Identify which cell holds the provided text, then report its (X, Y) central coordinate. 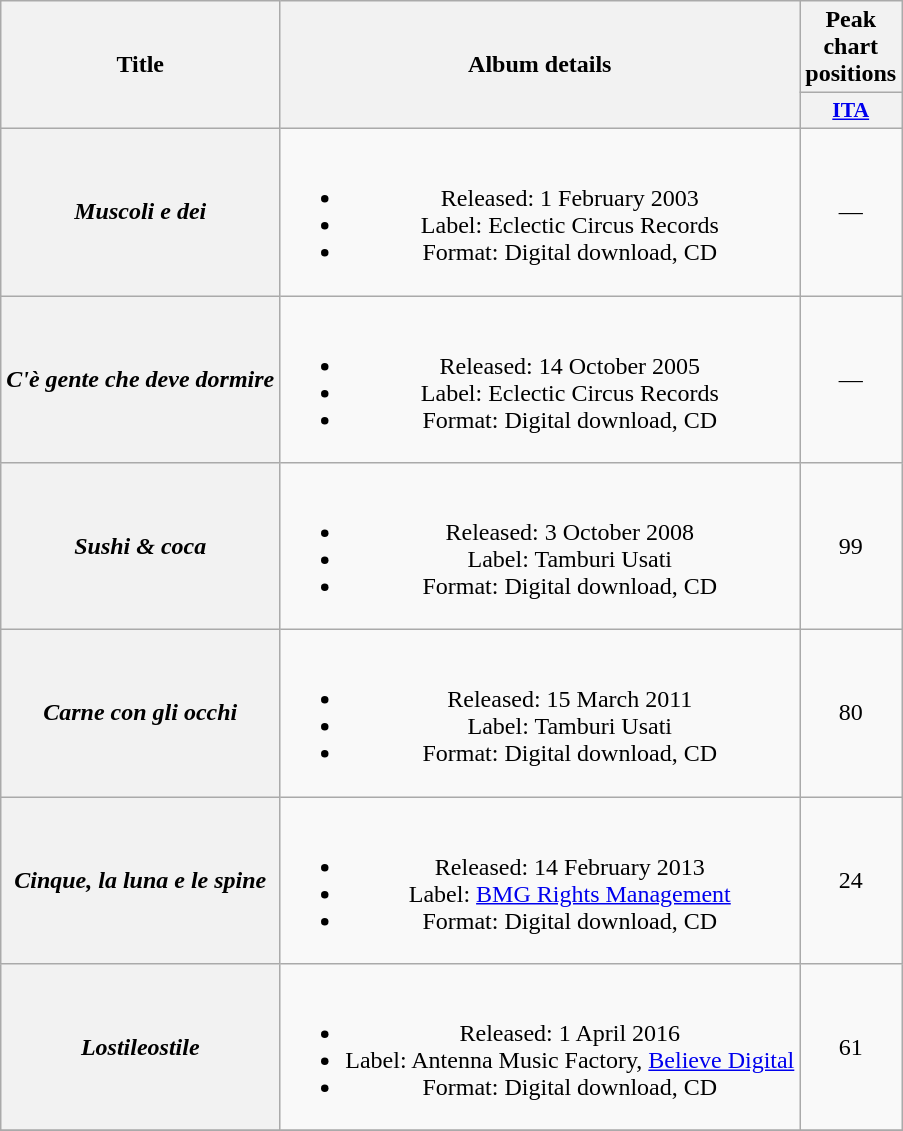
Cinque, la luna e le spine (140, 880)
24 (851, 880)
61 (851, 1048)
ITA (851, 111)
Released: 14 October 2005Label: Eclectic Circus RecordsFormat: Digital download, CD (540, 380)
Released: 3 October 2008Label: Tamburi UsatiFormat: Digital download, CD (540, 546)
Peak chart positions (851, 47)
Album details (540, 65)
Released: 14 February 2013Label: BMG Rights ManagementFormat: Digital download, CD (540, 880)
99 (851, 546)
Released: 15 March 2011Label: Tamburi UsatiFormat: Digital download, CD (540, 714)
80 (851, 714)
C'è gente che deve dormire (140, 380)
Muscoli e dei (140, 212)
Released: 1 April 2016Label: Antenna Music Factory, Believe DigitalFormat: Digital download, CD (540, 1048)
Released: 1 February 2003Label: Eclectic Circus RecordsFormat: Digital download, CD (540, 212)
Carne con gli occhi (140, 714)
Title (140, 65)
Sushi & coca (140, 546)
Lostileostile (140, 1048)
